From the cell containing the given text, extract its center point as [x, y] coordinate. 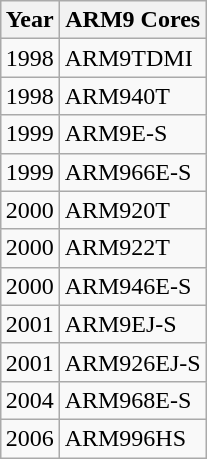
ARM9TDMI [132, 58]
ARM920T [132, 210]
2006 [30, 438]
ARM9E-S [132, 134]
ARM968E-S [132, 400]
ARM9EJ-S [132, 324]
ARM946E-S [132, 286]
ARM922T [132, 248]
ARM996HS [132, 438]
ARM9 Cores [132, 20]
ARM926EJ-S [132, 362]
ARM940T [132, 96]
2004 [30, 400]
ARM966E-S [132, 172]
Year [30, 20]
